Scan for the cell matching the given text and deliver its (x, y) coordinate at center. 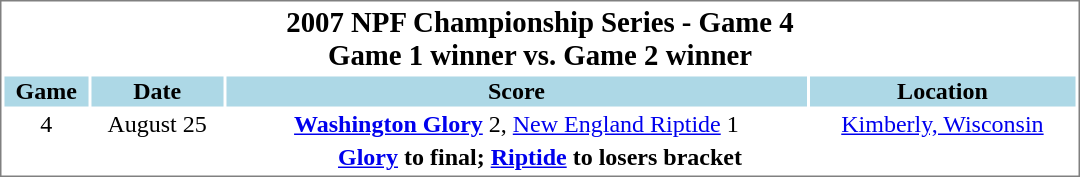
2007 NPF Championship Series - Game 4Game 1 winner vs. Game 2 winner (540, 38)
Date (158, 91)
Washington Glory 2, New England Riptide 1 (516, 125)
Glory to final; Riptide to losers bracket (540, 157)
4 (46, 125)
Kimberly, Wisconsin (942, 125)
Location (942, 91)
Game (46, 91)
August 25 (158, 125)
Score (516, 91)
